Search for the cell housing the specified text and yield its (x, y) center coordinate. 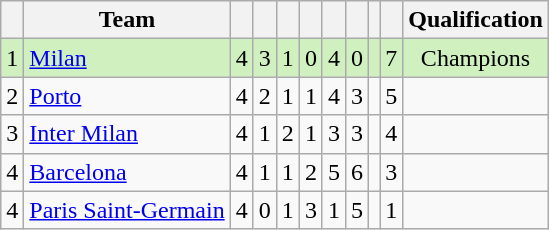
Barcelona (127, 172)
Team (127, 20)
Qualification (476, 20)
Porto (127, 96)
Inter Milan (127, 134)
Milan (127, 58)
6 (356, 172)
7 (392, 58)
Paris Saint-Germain (127, 210)
Champions (476, 58)
